Find where the given text appears and provide that cell's center as [X, Y] coordinate. 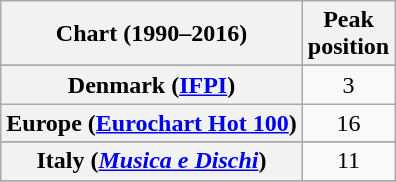
3 [348, 85]
Europe (Eurochart Hot 100) [152, 123]
11 [348, 161]
Denmark (IFPI) [152, 85]
16 [348, 123]
Peak position [348, 34]
Chart (1990–2016) [152, 34]
Italy (Musica e Dischi) [152, 161]
